For the text-containing cell, return its midpoint in (x, y) coordinate format. 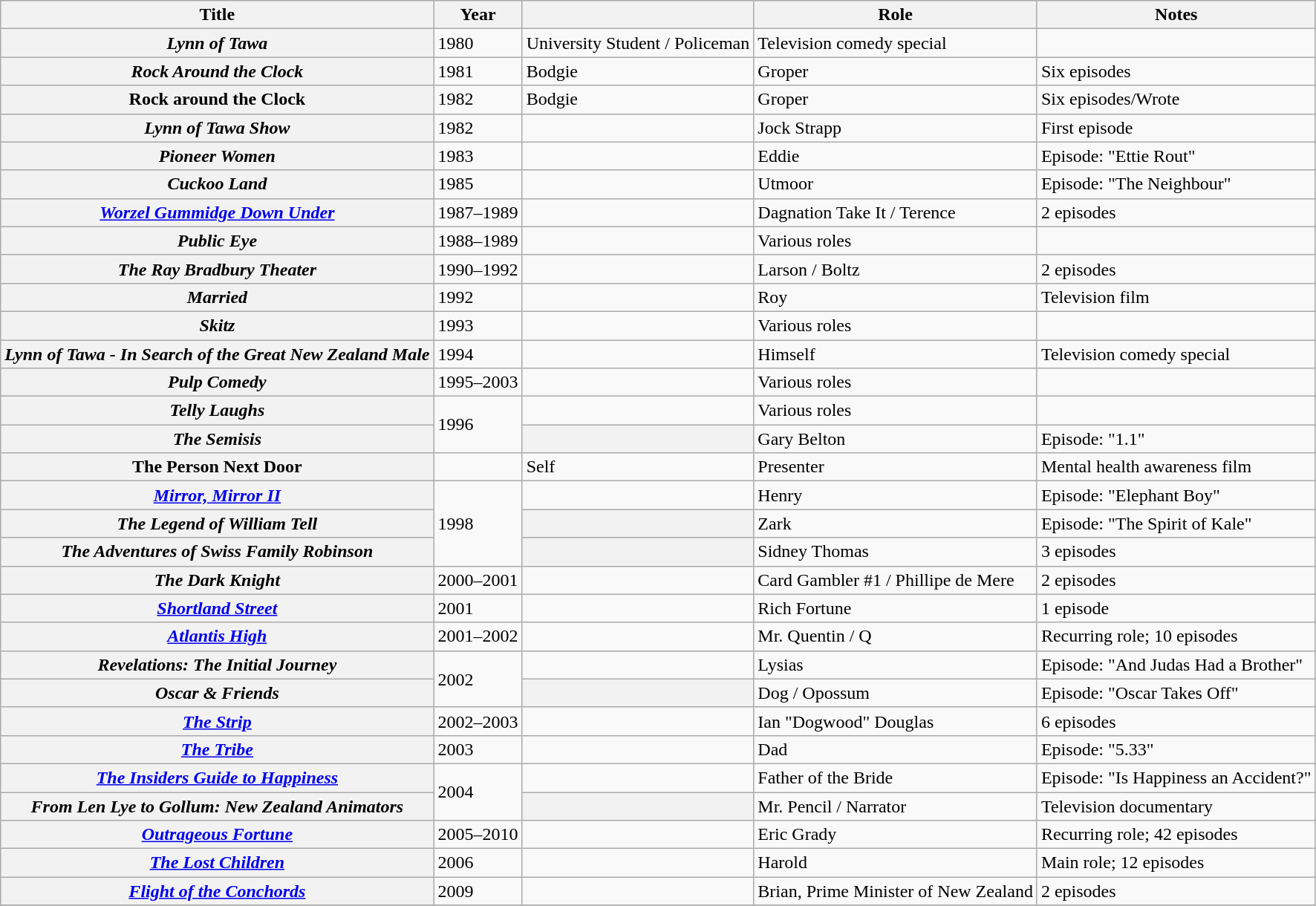
The Lost Children (217, 863)
2001–2002 (478, 636)
Worzel Gummidge Down Under (217, 212)
Mirror, Mirror II (217, 495)
Married (217, 297)
1981 (478, 71)
From Len Lye to Gollum: New Zealand Animators (217, 806)
Lynn of Tawa (217, 43)
Dagnation Take It / Terence (896, 212)
The Adventures of Swiss Family Robinson (217, 552)
Eddie (896, 156)
1992 (478, 297)
The Tribe (217, 749)
1 episode (1176, 608)
Recurring role; 10 episodes (1176, 636)
Title (217, 15)
Episode: "Oscar Takes Off" (1176, 693)
Rock Around the Clock (217, 71)
1995–2003 (478, 382)
Notes (1176, 15)
Lynn of Tawa Show (217, 128)
The Ray Bradbury Theater (217, 269)
Himself (896, 354)
Pulp Comedy (217, 382)
2001 (478, 608)
2005–2010 (478, 835)
Rock around the Clock (217, 100)
Mr. Pencil / Narrator (896, 806)
Year (478, 15)
Roy (896, 297)
Utmoor (896, 184)
The Dark Knight (217, 580)
1993 (478, 325)
Sidney Thomas (896, 552)
The Strip (217, 721)
Mental health awareness film (1176, 467)
Father of the Bride (896, 778)
Presenter (896, 467)
Dog / Opossum (896, 693)
Role (896, 15)
Episode: "And Judas Had a Brother" (1176, 665)
Episode: "The Spirit of Kale" (1176, 524)
Pioneer Women (217, 156)
Outrageous Fortune (217, 835)
Henry (896, 495)
Harold (896, 863)
Episode: "Ettie Rout" (1176, 156)
Revelations: The Initial Journey (217, 665)
Episode: "The Neighbour" (1176, 184)
1988–1989 (478, 241)
1983 (478, 156)
Self (638, 467)
1985 (478, 184)
1994 (478, 354)
Zark (896, 524)
3 episodes (1176, 552)
6 episodes (1176, 721)
Television documentary (1176, 806)
1996 (478, 425)
Lysias (896, 665)
2000–2001 (478, 580)
Rich Fortune (896, 608)
Episode: "1.1" (1176, 439)
Brian, Prime Minister of New Zealand (896, 891)
Oscar & Friends (217, 693)
Atlantis High (217, 636)
Shortland Street (217, 608)
University Student / Policeman (638, 43)
2002 (478, 679)
Skitz (217, 325)
The Insiders Guide to Happiness (217, 778)
Six episodes (1176, 71)
The Person Next Door (217, 467)
2009 (478, 891)
Recurring role; 42 episodes (1176, 835)
2006 (478, 863)
Episode: "Is Happiness an Accident?" (1176, 778)
Episode: "5.33" (1176, 749)
2004 (478, 792)
2002–2003 (478, 721)
Mr. Quentin / Q (896, 636)
Ian "Dogwood" Douglas (896, 721)
Jock Strapp (896, 128)
Main role; 12 episodes (1176, 863)
1990–1992 (478, 269)
Six episodes/Wrote (1176, 100)
Gary Belton (896, 439)
The Semisis (217, 439)
Cuckoo Land (217, 184)
Eric Grady (896, 835)
Flight of the Conchords (217, 891)
1998 (478, 524)
Public Eye (217, 241)
Card Gambler #1 / Phillipe de Mere (896, 580)
Episode: "Elephant Boy" (1176, 495)
1987–1989 (478, 212)
1980 (478, 43)
Telly Laughs (217, 411)
Larson / Boltz (896, 269)
Dad (896, 749)
2003 (478, 749)
First episode (1176, 128)
The Legend of William Tell (217, 524)
Television film (1176, 297)
Lynn of Tawa - In Search of the Great New Zealand Male (217, 354)
